Search for the cell housing the specified text and yield its [X, Y] center coordinate. 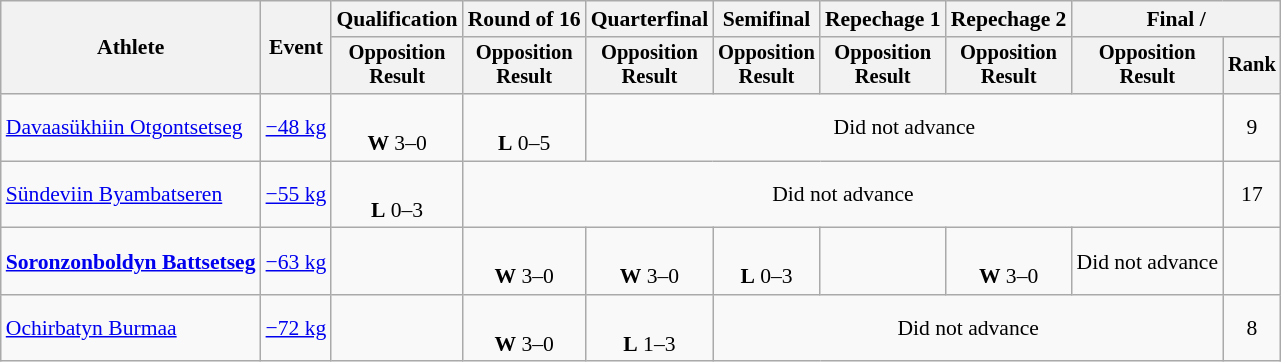
−63 kg [296, 262]
L 0–5 [524, 128]
L 1–3 [650, 328]
Event [296, 48]
Repechage 1 [883, 19]
Rank [1252, 66]
Sündeviin Byambatseren [131, 194]
−72 kg [296, 328]
Ochirbatyn Burmaa [131, 328]
Davaasükhiin Otgontsetseg [131, 128]
Round of 16 [524, 19]
Athlete [131, 48]
Quarterfinal [650, 19]
Repechage 2 [1009, 19]
Semifinal [766, 19]
17 [1252, 194]
Qualification [396, 19]
9 [1252, 128]
Final / [1176, 19]
−48 kg [296, 128]
−55 kg [296, 194]
8 [1252, 328]
Soronzonboldyn Battsetseg [131, 262]
